Identify which cell holds the provided text, then report its (x, y) central coordinate. 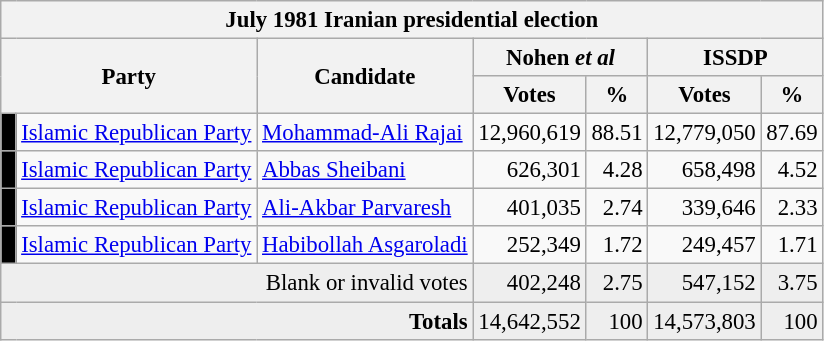
1.71 (792, 245)
12,960,619 (530, 133)
626,301 (530, 170)
14,573,803 (704, 321)
4.28 (617, 170)
Habibollah Asgaroladi (365, 245)
339,646 (704, 208)
252,349 (530, 245)
ISSDP (736, 58)
Blank or invalid votes (237, 283)
July 1981 Iranian presidential election (412, 20)
1.72 (617, 245)
402,248 (530, 283)
547,152 (704, 283)
14,642,552 (530, 321)
2.33 (792, 208)
2.75 (617, 283)
Party (129, 76)
2.74 (617, 208)
Nohen et al (560, 58)
3.75 (792, 283)
4.52 (792, 170)
249,457 (704, 245)
Ali-Akbar Parvaresh (365, 208)
Candidate (365, 76)
401,035 (530, 208)
658,498 (704, 170)
87.69 (792, 133)
12,779,050 (704, 133)
Totals (237, 321)
Abbas Sheibani (365, 170)
88.51 (617, 133)
Mohammad-Ali Rajai (365, 133)
